Detect which cell encompasses the target text, then output its (X, Y) center coordinate. 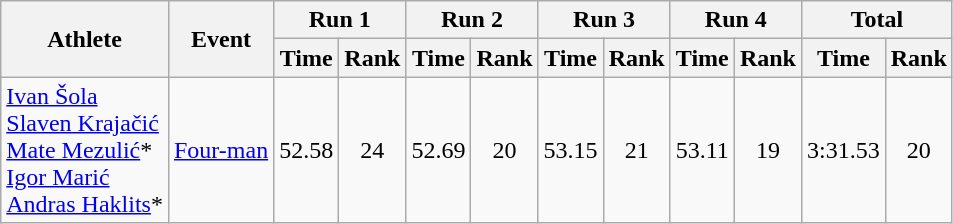
Run 1 (340, 20)
21 (636, 150)
Four-man (220, 150)
19 (768, 150)
24 (372, 150)
Event (220, 39)
Total (876, 20)
Run 3 (604, 20)
Run 4 (736, 20)
Athlete (85, 39)
52.58 (306, 150)
53.15 (570, 150)
Ivan ŠolaSlaven KrajačićMate Mezulić*Igor MarićAndras Haklits* (85, 150)
3:31.53 (843, 150)
53.11 (702, 150)
Run 2 (472, 20)
52.69 (438, 150)
